Extract the (x, y) coordinate from the center of the cell holding the provided text.  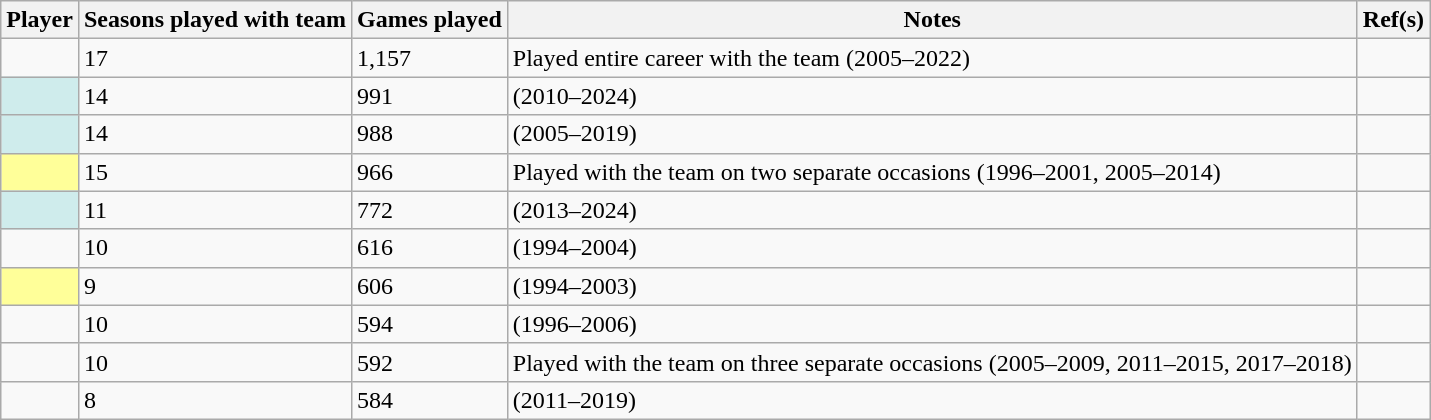
Player (40, 20)
Played with the team on three separate occasions (2005–2009, 2011–2015, 2017–2018) (932, 362)
(2013–2024) (932, 210)
Played with the team on two separate occasions (1996–2001, 2005–2014) (932, 172)
11 (214, 210)
9 (214, 286)
Notes (932, 20)
966 (430, 172)
(2011–2019) (932, 400)
584 (430, 400)
Played entire career with the team (2005–2022) (932, 58)
(1994–2004) (932, 248)
(2005–2019) (932, 134)
8 (214, 400)
1,157 (430, 58)
(2010–2024) (932, 96)
Games played (430, 20)
Ref(s) (1393, 20)
(1994–2003) (932, 286)
991 (430, 96)
988 (430, 134)
15 (214, 172)
606 (430, 286)
616 (430, 248)
592 (430, 362)
772 (430, 210)
594 (430, 324)
(1996–2006) (932, 324)
Seasons played with team (214, 20)
17 (214, 58)
